Scan for the cell matching the given text and deliver its (x, y) coordinate at center. 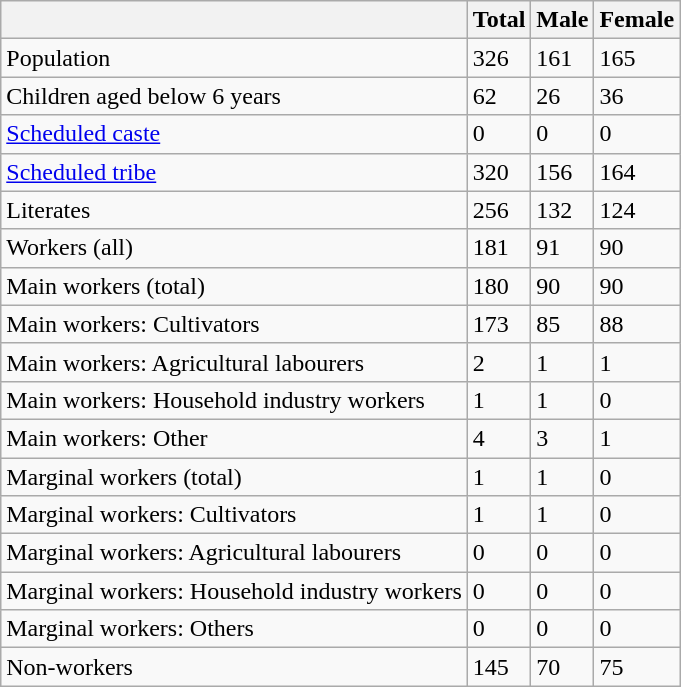
62 (499, 96)
165 (637, 58)
85 (562, 324)
173 (499, 324)
326 (499, 58)
4 (499, 438)
Marginal workers: Household industry workers (234, 591)
145 (499, 667)
Female (637, 20)
Literates (234, 210)
Male (562, 20)
Scheduled caste (234, 134)
161 (562, 58)
Marginal workers: Cultivators (234, 515)
Main workers (total) (234, 286)
256 (499, 210)
26 (562, 96)
180 (499, 286)
88 (637, 324)
Main workers: Other (234, 438)
Non-workers (234, 667)
Main workers: Agricultural labourers (234, 362)
75 (637, 667)
Main workers: Cultivators (234, 324)
Scheduled tribe (234, 172)
91 (562, 248)
36 (637, 96)
Children aged below 6 years (234, 96)
Population (234, 58)
2 (499, 362)
Main workers: Household industry workers (234, 400)
Marginal workers (total) (234, 477)
181 (499, 248)
132 (562, 210)
156 (562, 172)
Total (499, 20)
70 (562, 667)
Marginal workers: Agricultural labourers (234, 553)
Marginal workers: Others (234, 629)
3 (562, 438)
124 (637, 210)
320 (499, 172)
164 (637, 172)
Workers (all) (234, 248)
